Extract the (X, Y) coordinate from the center of the cell holding the provided text.  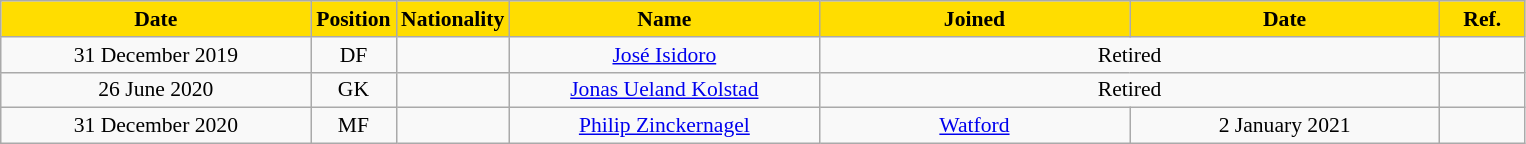
José Isidoro (664, 55)
Ref. (1482, 19)
Joined (974, 19)
2 January 2021 (1285, 126)
31 December 2020 (156, 126)
MF (354, 126)
31 December 2019 (156, 55)
Nationality (452, 19)
Jonas Ueland Kolstad (664, 90)
26 June 2020 (156, 90)
Position (354, 19)
DF (354, 55)
Watford (974, 126)
GK (354, 90)
Philip Zinckernagel (664, 126)
Name (664, 19)
